Find where the given text appears and provide that cell's center as [x, y] coordinate. 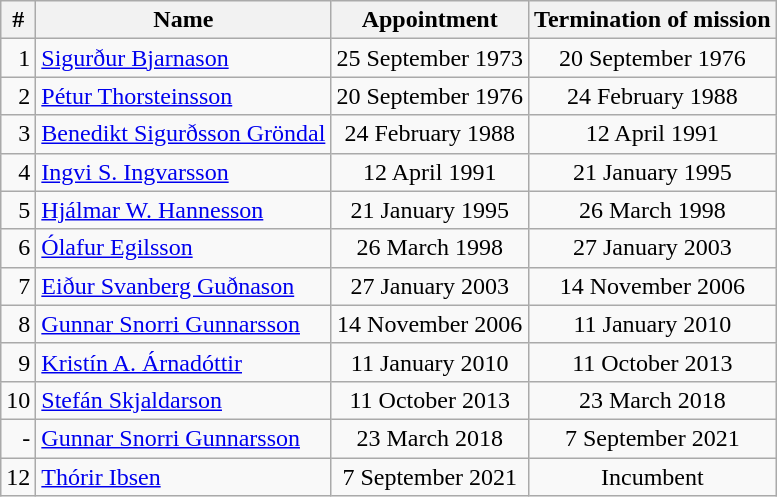
Eiður Svanberg Guðnason [184, 286]
Incumbent [653, 477]
Pétur Thorsteinsson [184, 96]
Thórir Ibsen [184, 477]
6 [18, 248]
3 [18, 134]
Stefán Skjaldarson [184, 400]
Benedikt Sigurðsson Gröndal [184, 134]
25 September 1973 [430, 58]
2 [18, 96]
Sigurður Bjarnason [184, 58]
4 [18, 172]
Kristín A. Árnadóttir [184, 362]
Hjálmar W. Hannesson [184, 210]
7 [18, 286]
10 [18, 400]
Name [184, 20]
Termination of mission [653, 20]
9 [18, 362]
# [18, 20]
8 [18, 324]
12 [18, 477]
- [18, 438]
1 [18, 58]
Appointment [430, 20]
Ingvi S. Ingvarsson [184, 172]
5 [18, 210]
Ólafur Egilsson [184, 248]
